Detect which cell encompasses the target text, then output its (X, Y) center coordinate. 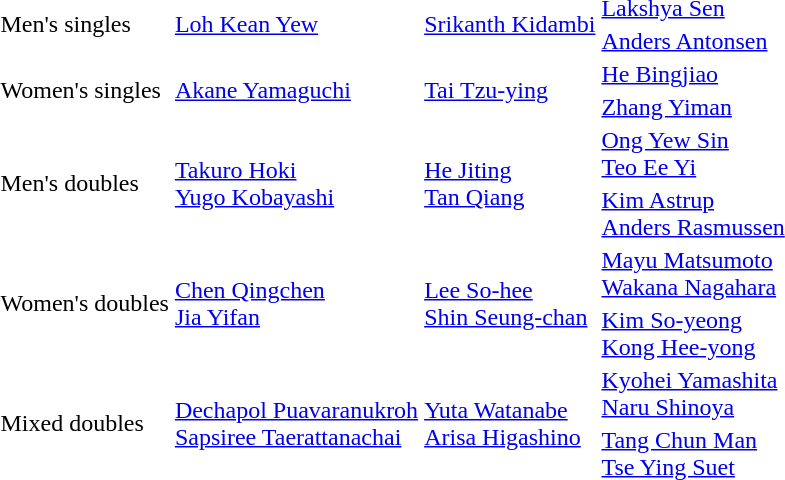
Chen Qingchen Jia Yifan (296, 304)
Lee So-hee Shin Seung-chan (510, 304)
He Jiting Tan Qiang (510, 184)
Akane Yamaguchi (296, 90)
Tai Tzu-ying (510, 90)
Takuro Hoki Yugo Kobayashi (296, 184)
